Scan for the cell matching the given text and deliver its [X, Y] coordinate at center. 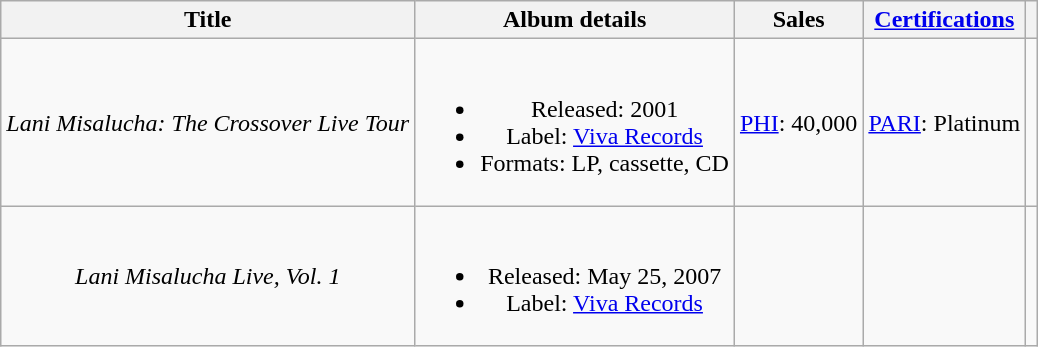
Album details [575, 20]
Released: May 25, 2007Label: Viva Records [575, 276]
Lani Misalucha Live, Vol. 1 [208, 276]
PARI: Platinum [944, 122]
Released: 2001Label: Viva RecordsFormats: LP, cassette, CD [575, 122]
Lani Misalucha: The Crossover Live Tour [208, 122]
Title [208, 20]
PHI: 40,000 [798, 122]
Certifications [944, 20]
Sales [798, 20]
